Return [x, y] of the center of cell containing provided text 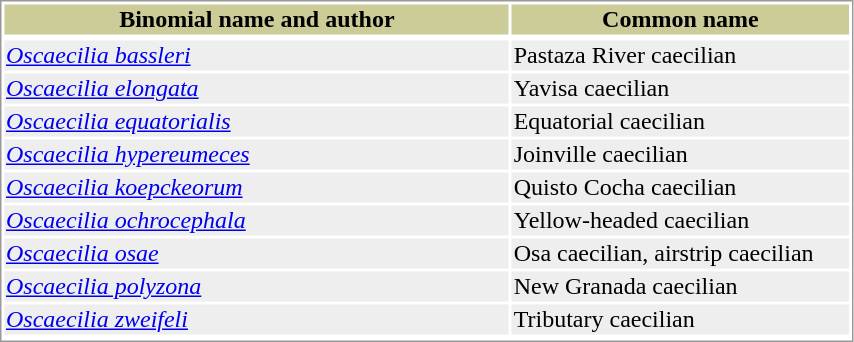
Joinville caecilian [680, 155]
Yellow-headed caecilian [680, 221]
Oscaecilia osae [256, 253]
Oscaecilia polyzona [256, 287]
Pastaza River caecilian [680, 55]
Binomial name and author [256, 19]
Tributary caecilian [680, 319]
Oscaecilia equatorialis [256, 121]
Oscaecilia hypereumeces [256, 155]
Oscaecilia bassleri [256, 55]
Common name [680, 19]
Yavisa caecilian [680, 89]
Oscaecilia ochrocephala [256, 221]
Osa caecilian, airstrip caecilian [680, 253]
Quisto Cocha caecilian [680, 187]
Oscaecilia koepckeorum [256, 187]
Equatorial caecilian [680, 121]
Oscaecilia zweifeli [256, 319]
New Granada caecilian [680, 287]
Oscaecilia elongata [256, 89]
